Scan for the cell matching the given text and deliver its (x, y) coordinate at center. 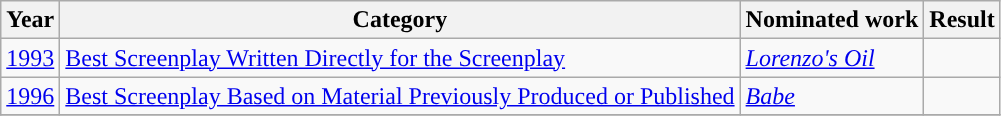
Lorenzo's Oil (832, 58)
1996 (30, 96)
1993 (30, 58)
Year (30, 20)
Best Screenplay Written Directly for the Screenplay (400, 58)
Babe (832, 96)
Category (400, 20)
Result (962, 20)
Best Screenplay Based on Material Previously Produced or Published (400, 96)
Nominated work (832, 20)
